Scan for the cell matching the given text and deliver its [x, y] coordinate at center. 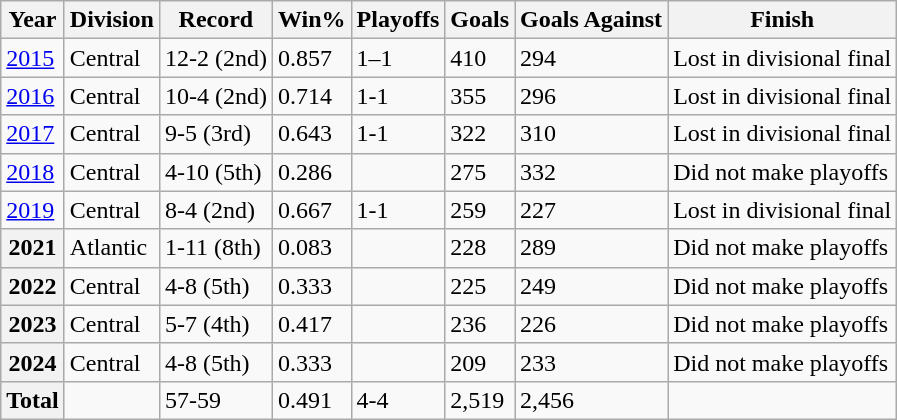
2022 [33, 286]
2,519 [480, 400]
332 [592, 172]
0.857 [312, 58]
227 [592, 210]
10-4 (2nd) [216, 96]
9-5 (3rd) [216, 134]
310 [592, 134]
2021 [33, 248]
12-2 (2nd) [216, 58]
Year [33, 20]
8-4 (2nd) [216, 210]
Division [112, 20]
2,456 [592, 400]
228 [480, 248]
0.083 [312, 248]
1-11 (8th) [216, 248]
4-4 [398, 400]
236 [480, 324]
Playoffs [398, 20]
2017 [33, 134]
2023 [33, 324]
289 [592, 248]
294 [592, 58]
233 [592, 362]
259 [480, 210]
Atlantic [112, 248]
0.714 [312, 96]
355 [480, 96]
2015 [33, 58]
0.417 [312, 324]
5-7 (4th) [216, 324]
226 [592, 324]
0.667 [312, 210]
Record [216, 20]
1–1 [398, 58]
4-10 (5th) [216, 172]
Goals Against [592, 20]
296 [592, 96]
249 [592, 286]
0.286 [312, 172]
Finish [782, 20]
322 [480, 134]
2019 [33, 210]
0.491 [312, 400]
Win% [312, 20]
225 [480, 286]
2016 [33, 96]
2024 [33, 362]
Total [33, 400]
275 [480, 172]
57-59 [216, 400]
410 [480, 58]
209 [480, 362]
Goals [480, 20]
0.643 [312, 134]
2018 [33, 172]
